Find where the given text appears and provide that cell's center as (x, y) coordinate. 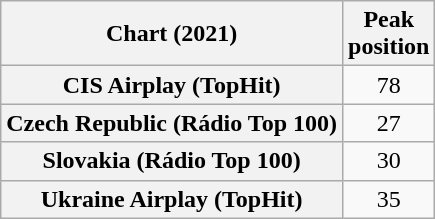
78 (389, 85)
Chart (2021) (172, 34)
30 (389, 161)
Czech Republic (Rádio Top 100) (172, 123)
Slovakia (Rádio Top 100) (172, 161)
CIS Airplay (TopHit) (172, 85)
Ukraine Airplay (TopHit) (172, 199)
Peakposition (389, 34)
27 (389, 123)
35 (389, 199)
